Identify which cell holds the provided text, then report its [X, Y] central coordinate. 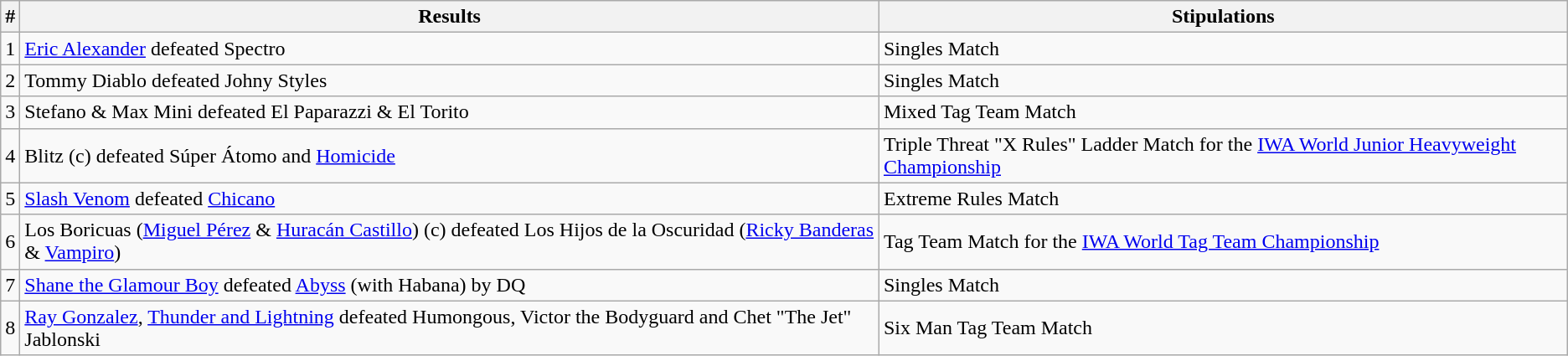
Stefano & Max Mini defeated El Paparazzi & El Torito [450, 112]
Stipulations [1223, 17]
Shane the Glamour Boy defeated Abyss (with Habana) by DQ [450, 285]
8 [10, 328]
Mixed Tag Team Match [1223, 112]
Tag Team Match for the IWA World Tag Team Championship [1223, 241]
Results [450, 17]
Tommy Diablo defeated Johny Styles [450, 80]
3 [10, 112]
Slash Venom defeated Chicano [450, 199]
Six Man Tag Team Match [1223, 328]
Extreme Rules Match [1223, 199]
Triple Threat "X Rules" Ladder Match for the IWA World Junior Heavyweight Championship [1223, 156]
4 [10, 156]
Eric Alexander defeated Spectro [450, 49]
# [10, 17]
Los Boricuas (Miguel Pérez & Huracán Castillo) (c) defeated Los Hijos de la Oscuridad (Ricky Banderas & Vampiro) [450, 241]
Ray Gonzalez, Thunder and Lightning defeated Humongous, Victor the Bodyguard and Chet "The Jet" Jablonski [450, 328]
6 [10, 241]
5 [10, 199]
1 [10, 49]
7 [10, 285]
2 [10, 80]
Blitz (c) defeated Súper Átomo and Homicide [450, 156]
